Search for the cell housing the specified text and yield its (x, y) center coordinate. 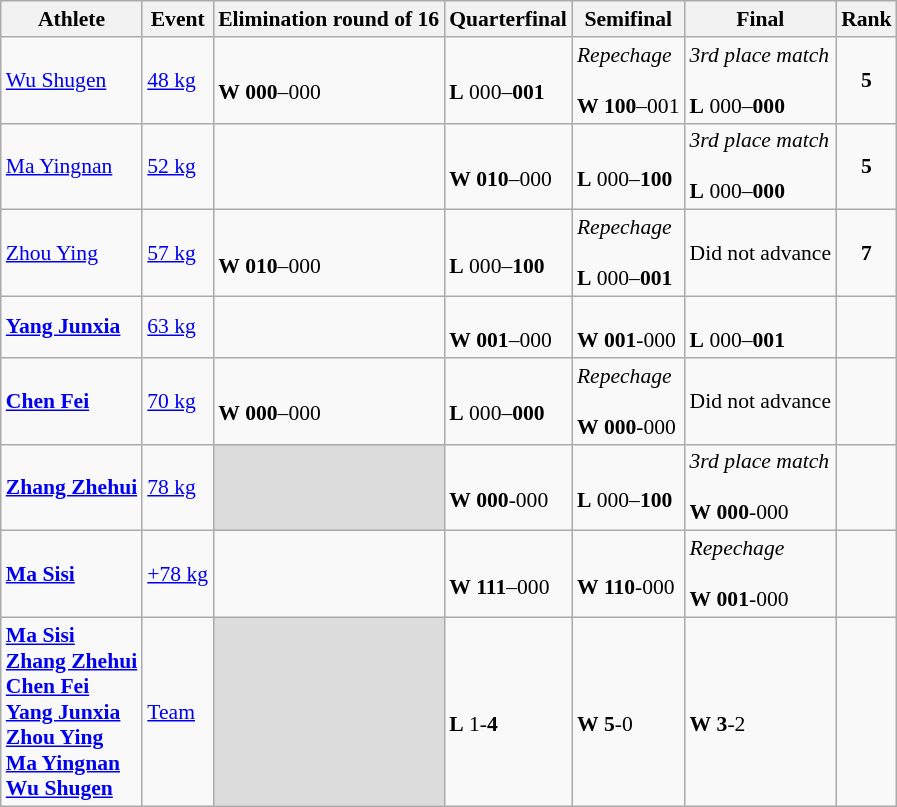
RepechageL 000–001 (628, 254)
+78 kg (178, 574)
Athlete (72, 19)
70 kg (178, 402)
Zhang Zhehui (72, 488)
57 kg (178, 254)
63 kg (178, 328)
78 kg (178, 488)
W 001–000 (508, 328)
W 110-000 (628, 574)
Rank (866, 19)
W 111–000 (508, 574)
L 1-4 (508, 712)
Ma Yingnan (72, 166)
7 (866, 254)
Semifinal (628, 19)
Event (178, 19)
Elimination round of 16 (328, 19)
Final (761, 19)
Zhou Ying (72, 254)
W 001-000 (628, 328)
Quarterfinal (508, 19)
Chen Fei (72, 402)
Yang Junxia (72, 328)
RepechageW 000-000 (628, 402)
Wu Shugen (72, 80)
L 000–000 (508, 402)
W 3-2 (761, 712)
52 kg (178, 166)
Ma SisiZhang ZhehuiChen FeiYang JunxiaZhou YingMa YingnanWu Shugen (72, 712)
W 5-0 (628, 712)
RepechageW 001-000 (761, 574)
RepechageW 100–001 (628, 80)
Ma Sisi (72, 574)
3rd place matchW 000-000 (761, 488)
W 000-000 (508, 488)
Team (178, 712)
48 kg (178, 80)
